Provide the [x, y] coordinate of the cell's center where the given text is located.  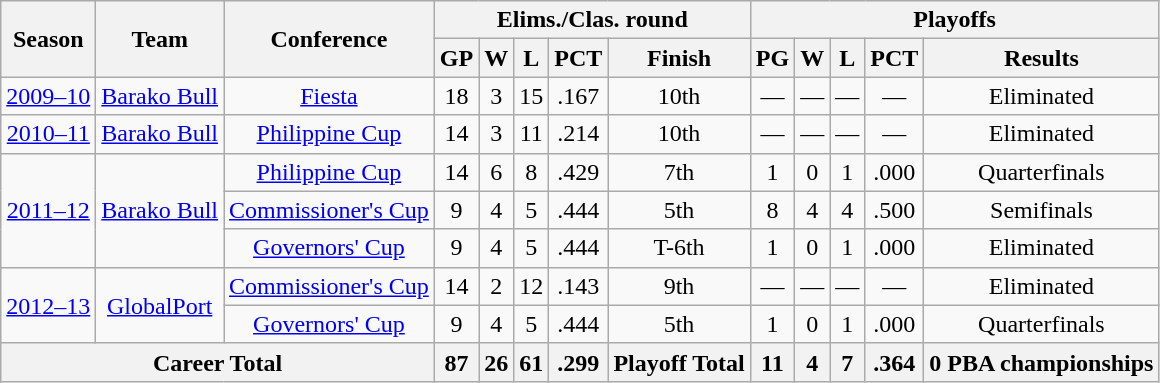
Playoffs [954, 20]
26 [496, 362]
0 PBA championships [1042, 362]
.167 [578, 96]
.429 [578, 172]
7 [848, 362]
2012–13 [48, 305]
.143 [578, 286]
15 [532, 96]
Elims./Clas. round [592, 20]
Semifinals [1042, 210]
GP [456, 58]
.364 [894, 362]
12 [532, 286]
PG [772, 58]
Team [160, 39]
Conference [330, 39]
2011–12 [48, 210]
.500 [894, 210]
Finish [679, 58]
2010–11 [48, 134]
Career Total [218, 362]
6 [496, 172]
.214 [578, 134]
7th [679, 172]
2 [496, 286]
Results [1042, 58]
T-6th [679, 248]
61 [532, 362]
GlobalPort [160, 305]
.299 [578, 362]
9th [679, 286]
Playoff Total [679, 362]
Fiesta [330, 96]
18 [456, 96]
87 [456, 362]
2009–10 [48, 96]
Season [48, 39]
